Return the (x, y) coordinate for the center point of the cell that contains the specified text.  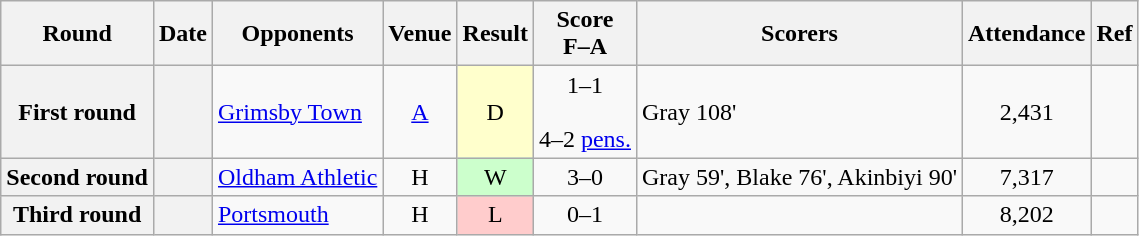
Opponents (297, 34)
Portsmouth (297, 215)
Attendance (1027, 34)
2,431 (1027, 112)
D (495, 112)
Third round (78, 215)
7,317 (1027, 177)
Second round (78, 177)
ScoreF–A (584, 34)
A (420, 112)
W (495, 177)
L (495, 215)
Ref (1114, 34)
First round (78, 112)
3–0 (584, 177)
1–1 4–2 pens. (584, 112)
Grimsby Town (297, 112)
Scorers (799, 34)
Date (182, 34)
0–1 (584, 215)
Oldham Athletic (297, 177)
Venue (420, 34)
Gray 59', Blake 76', Akinbiyi 90' (799, 177)
Result (495, 34)
Gray 108' (799, 112)
8,202 (1027, 215)
Round (78, 34)
